Pinpoint the cell where the given text exists, returning its (x, y) midpoint coordinate. 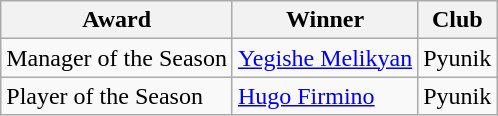
Yegishe Melikyan (324, 58)
Club (458, 20)
Winner (324, 20)
Award (117, 20)
Player of the Season (117, 96)
Manager of the Season (117, 58)
Hugo Firmino (324, 96)
